Find where the given text appears and provide that cell's center as (X, Y) coordinate. 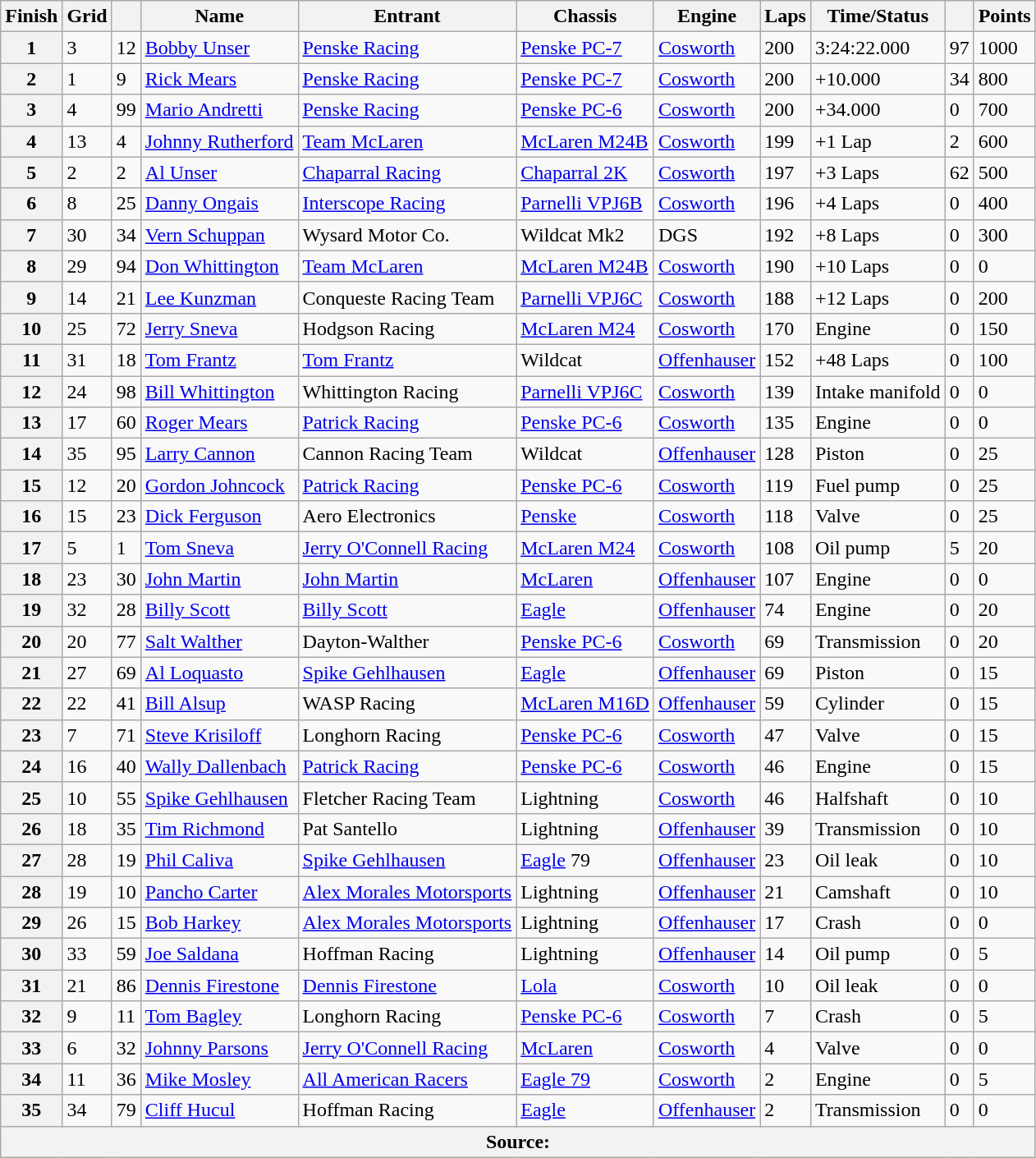
71 (126, 735)
400 (1005, 204)
199 (786, 141)
60 (126, 423)
Vern Schuppan (219, 235)
+12 Laps (878, 297)
DGS (706, 235)
98 (126, 392)
107 (786, 579)
Jerry Sneva (219, 329)
Bobby Unser (219, 48)
Dick Ferguson (219, 517)
Source: (518, 1142)
Johnny Parsons (219, 1048)
94 (126, 266)
3:24:22.000 (878, 48)
Aero Electronics (407, 517)
55 (126, 797)
74 (786, 610)
152 (786, 360)
800 (1005, 79)
196 (786, 204)
118 (786, 517)
All American Racers (407, 1079)
+10 Laps (878, 266)
Phil Caliva (219, 860)
Wysard Motor Co. (407, 235)
Interscope Racing (407, 204)
192 (786, 235)
Camshaft (878, 891)
188 (786, 297)
190 (786, 266)
197 (786, 172)
500 (1005, 172)
600 (1005, 141)
Joe Saldana (219, 954)
+10.000 (878, 79)
119 (786, 485)
40 (126, 766)
Tom Sneva (219, 548)
Pat Santello (407, 829)
Tim Richmond (219, 829)
Fletcher Racing Team (407, 797)
Rick Mears (219, 79)
135 (786, 423)
Laps (786, 16)
Name (219, 16)
Bill Alsup (219, 704)
Larry Cannon (219, 454)
+8 Laps (878, 235)
Chassis (585, 16)
Cannon Racing Team (407, 454)
Penske (585, 517)
WASP Racing (407, 704)
95 (126, 454)
Don Whittington (219, 266)
108 (786, 548)
86 (126, 986)
Grid (87, 16)
McLaren M16D (585, 704)
Tom Bagley (219, 1017)
Intake manifold (878, 392)
Hodgson Racing (407, 329)
Lola (585, 986)
Cylinder (878, 704)
+3 Laps (878, 172)
Bob Harkey (219, 923)
36 (126, 1079)
41 (126, 704)
Chaparral 2K (585, 172)
Johnny Rutherford (219, 141)
+34.000 (878, 110)
Al Loquasto (219, 673)
139 (786, 392)
Lee Kunzman (219, 297)
77 (126, 641)
62 (959, 172)
Pancho Carter (219, 891)
1000 (1005, 48)
Wally Dallenbach (219, 766)
Halfshaft (878, 797)
Danny Ongais (219, 204)
128 (786, 454)
Gordon Johncock (219, 485)
97 (959, 48)
+48 Laps (878, 360)
39 (786, 829)
Finish (31, 16)
72 (126, 329)
Fuel pump (878, 485)
Parnelli VPJ6B (585, 204)
Conqueste Racing Team (407, 297)
700 (1005, 110)
150 (1005, 329)
Mike Mosley (219, 1079)
Mario Andretti (219, 110)
Entrant (407, 16)
Points (1005, 16)
+1 Lap (878, 141)
Cliff Hucul (219, 1110)
300 (1005, 235)
Time/Status (878, 16)
Steve Krisiloff (219, 735)
100 (1005, 360)
+4 Laps (878, 204)
79 (126, 1110)
99 (126, 110)
Al Unser (219, 172)
Whittington Racing (407, 392)
Wildcat Mk2 (585, 235)
170 (786, 329)
Dayton-Walther (407, 641)
Bill Whittington (219, 392)
Roger Mears (219, 423)
Salt Walther (219, 641)
47 (786, 735)
Chaparral Racing (407, 172)
